Detect which cell encompasses the target text, then output its [x, y] center coordinate. 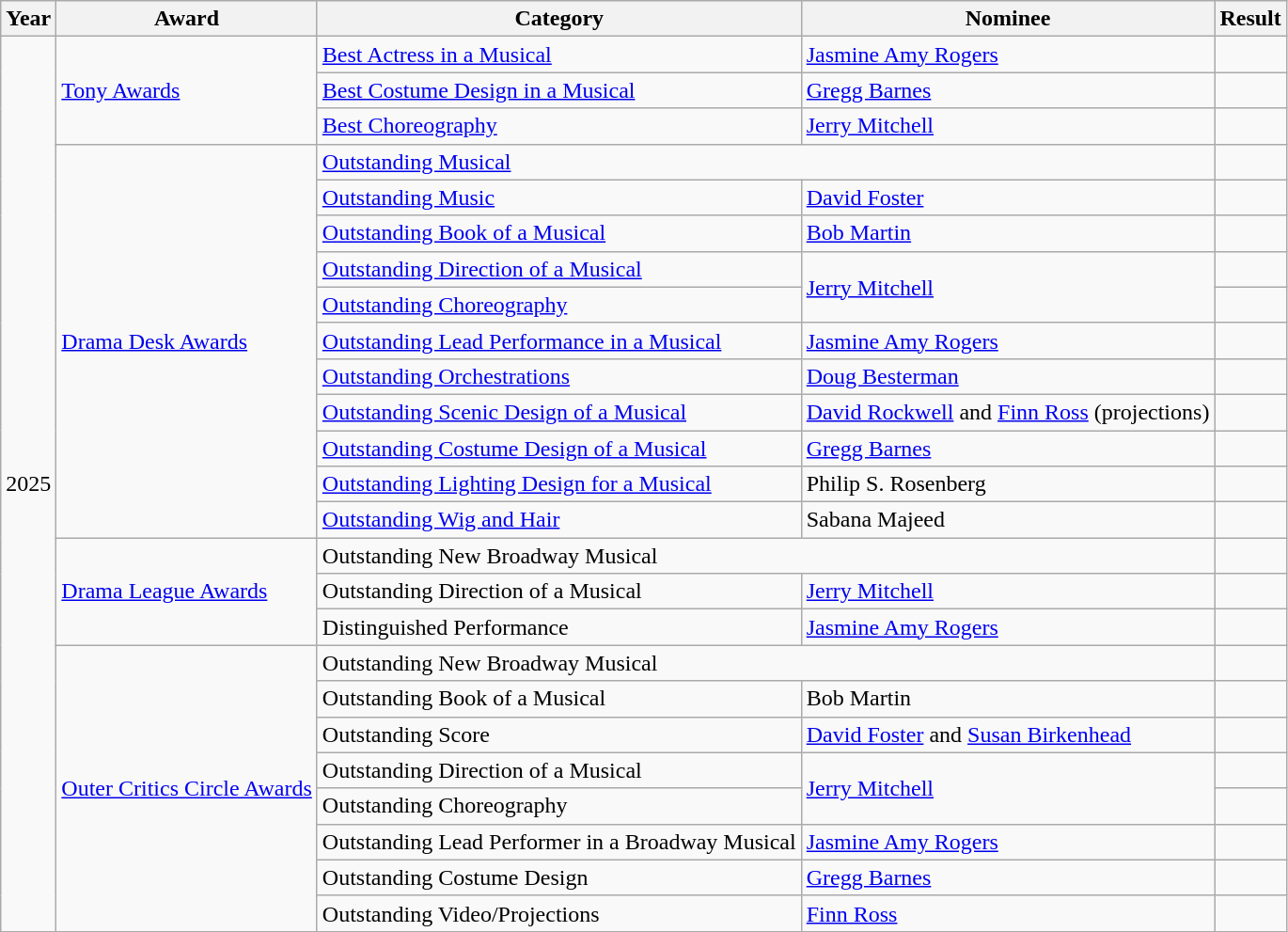
Outstanding Video/Projections [558, 913]
Outstanding Costume Design [558, 877]
Best Choreography [558, 126]
Award [186, 19]
Nominee [1008, 19]
Outstanding Lead Performance in a Musical [558, 340]
Sabana Majeed [1008, 520]
Outstanding Costume Design of a Musical [558, 449]
Outstanding Scenic Design of a Musical [558, 412]
Drama Desk Awards [186, 340]
Distinguished Performance [558, 627]
Outstanding Orchestrations [558, 376]
Drama League Awards [186, 592]
Outstanding Lighting Design for a Musical [558, 484]
Best Actress in a Musical [558, 55]
Outer Critics Circle Awards [186, 788]
Result [1250, 19]
Outstanding Musical [765, 162]
David Rockwell and Finn Ross (projections) [1008, 412]
2025 [28, 484]
Outstanding Wig and Hair [558, 520]
Category [558, 19]
Outstanding Music [558, 197]
David Foster and Susan Birkenhead [1008, 735]
Finn Ross [1008, 913]
Outstanding Lead Performer in a Broadway Musical [558, 842]
Tony Awards [186, 90]
Outstanding Score [558, 735]
Doug Besterman [1008, 376]
David Foster [1008, 197]
Philip S. Rosenberg [1008, 484]
Year [28, 19]
Best Costume Design in a Musical [558, 90]
